Find where the given text appears and provide that cell's center as (x, y) coordinate. 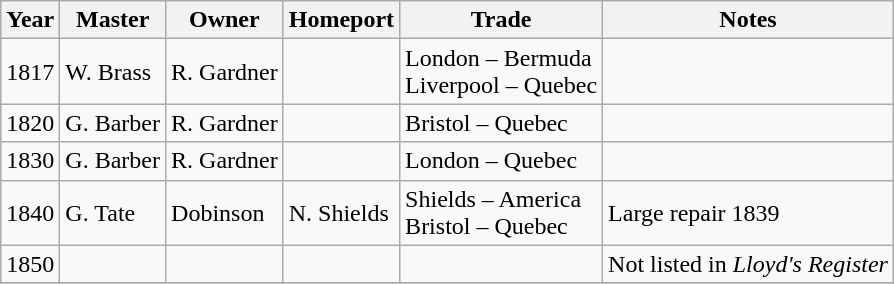
London – BermudaLiverpool – Quebec (502, 72)
Not listed in Lloyd's Register (748, 264)
Bristol – Quebec (502, 123)
Trade (502, 20)
Dobinson (225, 212)
Notes (748, 20)
1850 (30, 264)
Large repair 1839 (748, 212)
Master (113, 20)
1840 (30, 212)
1830 (30, 161)
Shields – AmericaBristol – Quebec (502, 212)
W. Brass (113, 72)
1820 (30, 123)
Homeport (341, 20)
G. Tate (113, 212)
Owner (225, 20)
1817 (30, 72)
Year (30, 20)
N. Shields (341, 212)
London – Quebec (502, 161)
